Determine the [X, Y] coordinate at the center of the cell enclosing the given text.  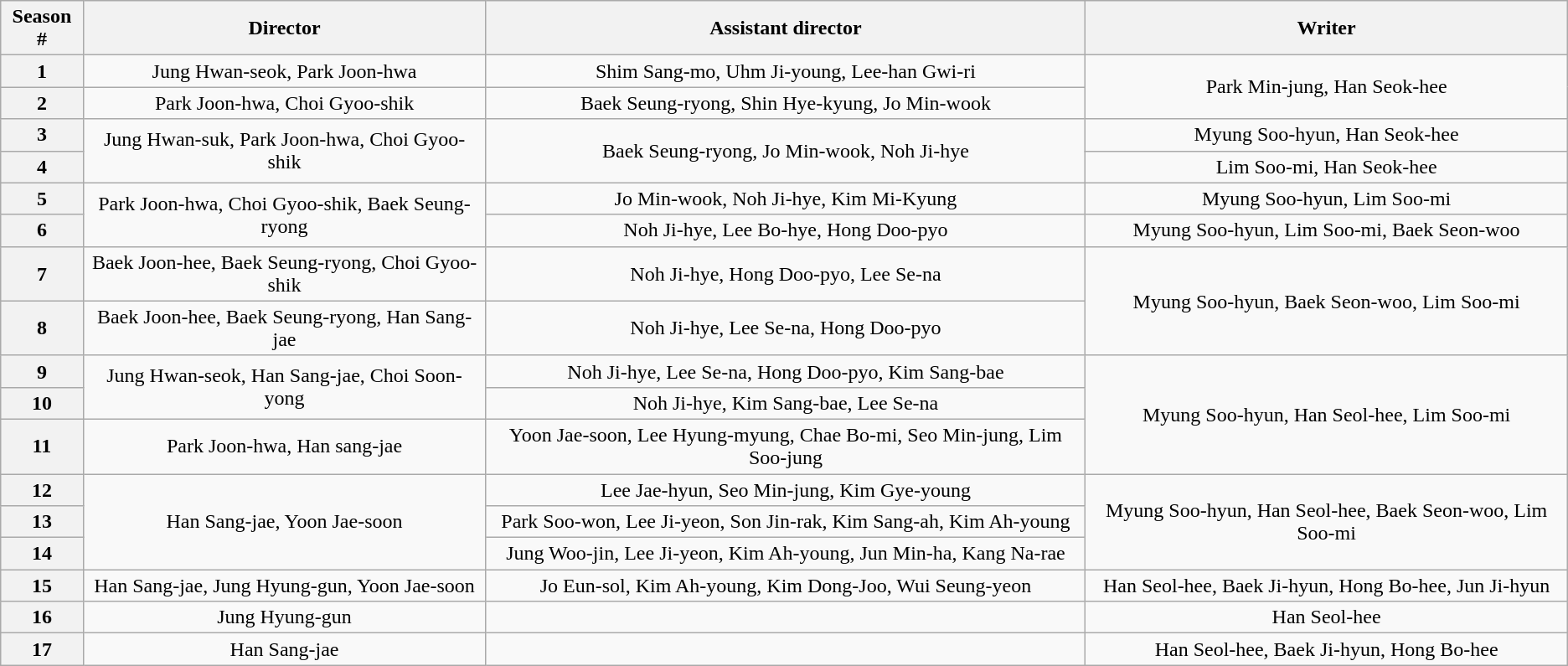
Lee Jae-hyun, Seo Min-jung, Kim Gye-young [786, 490]
Myung Soo-hyun, Lim Soo-mi, Baek Seon-woo [1327, 230]
Myung Soo-hyun, Baek Seon-woo, Lim Soo-mi [1327, 301]
5 [42, 199]
Park Joon-hwa, Choi Gyoo-shik [285, 103]
Han Seol-hee [1327, 617]
Baek Seung-ryong, Shin Hye-kyung, Jo Min-wook [786, 103]
Myung Soo-hyun, Han Seok-hee [1327, 135]
Jo Min-wook, Noh Ji-hye, Kim Mi-Kyung [786, 199]
Myung Soo-hyun, Han Seol-hee, Baek Seon-woo, Lim Soo-mi [1327, 522]
Noh Ji-hye, Lee Bo-hye, Hong Doo-pyo [786, 230]
Han Seol-hee, Baek Ji-hyun, Hong Bo-hee, Jun Ji-hyun [1327, 586]
Park Min-jung, Han Seok-hee [1327, 87]
Han Sang-jae [285, 649]
6 [42, 230]
11 [42, 446]
Noh Ji-hye, Kim Sang-bae, Lee Se-na [786, 403]
1 [42, 71]
Jo Eun-sol, Kim Ah-young, Kim Dong-Joo, Wui Seung-yeon [786, 586]
2 [42, 103]
13 [42, 522]
Jung Hwan-suk, Park Joon-hwa, Choi Gyoo-shik [285, 151]
Park Joon-hwa, Han sang-jae [285, 446]
3 [42, 135]
Lim Soo-mi, Han Seok-hee [1327, 167]
8 [42, 328]
16 [42, 617]
Yoon Jae-soon, Lee Hyung-myung, Chae Bo-mi, Seo Min-jung, Lim Soo-jung [786, 446]
15 [42, 586]
Assistant director [786, 28]
Jung Hwan-seok, Han Sang-jae, Choi Soon-yong [285, 387]
Shim Sang-mo, Uhm Ji-young, Lee-han Gwi-ri [786, 71]
Park Soo-won, Lee Ji-yeon, Son Jin-rak, Kim Sang-ah, Kim Ah-young [786, 522]
Noh Ji-hye, Lee Se-na, Hong Doo-pyo, Kim Sang-bae [786, 371]
Director [285, 28]
4 [42, 167]
Park Joon-hwa, Choi Gyoo-shik, Baek Seung-ryong [285, 214]
Noh Ji-hye, Lee Se-na, Hong Doo-pyo [786, 328]
Noh Ji-hye, Hong Doo-pyo, Lee Se-na [786, 273]
Jung Hwan-seok, Park Joon-hwa [285, 71]
Myung Soo-hyun, Lim Soo-mi [1327, 199]
12 [42, 490]
Season # [42, 28]
9 [42, 371]
Baek Joon-hee, Baek Seung-ryong, Choi Gyoo-shik [285, 273]
17 [42, 649]
Baek Seung-ryong, Jo Min-wook, Noh Ji-hye [786, 151]
Han Sang-jae, Jung Hyung-gun, Yoon Jae-soon [285, 586]
Writer [1327, 28]
Myung Soo-hyun, Han Seol-hee, Lim Soo-mi [1327, 414]
Jung Woo-jin, Lee Ji-yeon, Kim Ah-young, Jun Min-ha, Kang Na-rae [786, 554]
Han Sang-jae, Yoon Jae-soon [285, 522]
7 [42, 273]
10 [42, 403]
Han Seol-hee, Baek Ji-hyun, Hong Bo-hee [1327, 649]
Baek Joon-hee, Baek Seung-ryong, Han Sang-jae [285, 328]
14 [42, 554]
Jung Hyung-gun [285, 617]
